Return the [x, y] coordinate for the center point of the cell that contains the specified text.  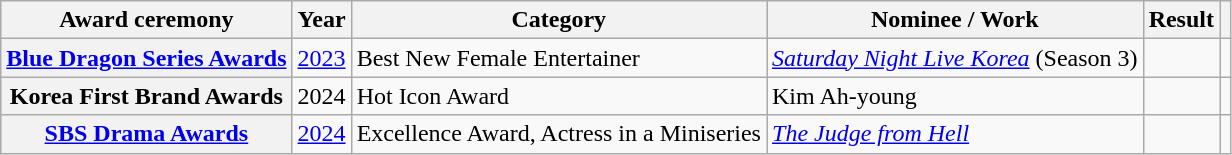
Nominee / Work [954, 20]
Hot Icon Award [558, 96]
SBS Drama Awards [146, 134]
Kim Ah-young [954, 96]
Saturday Night Live Korea (Season 3) [954, 58]
Category [558, 20]
Best New Female Entertainer [558, 58]
Result [1181, 20]
2023 [322, 58]
Excellence Award, Actress in a Miniseries [558, 134]
Year [322, 20]
Korea First Brand Awards [146, 96]
Award ceremony [146, 20]
The Judge from Hell [954, 134]
Blue Dragon Series Awards [146, 58]
